Extract the [x, y] coordinate from the center of the cell holding the provided text.  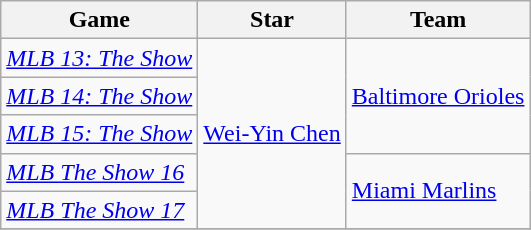
Wei-Yin Chen [272, 134]
Team [438, 20]
Baltimore Orioles [438, 96]
MLB 15: The Show [100, 134]
MLB The Show 16 [100, 172]
Game [100, 20]
MLB The Show 17 [100, 210]
MLB 13: The Show [100, 58]
Star [272, 20]
Miami Marlins [438, 191]
MLB 14: The Show [100, 96]
